Search for the cell housing the specified text and yield its (X, Y) center coordinate. 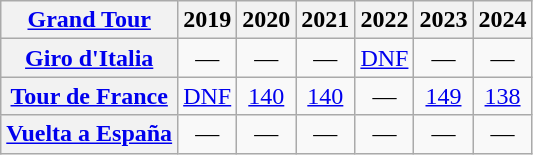
2024 (502, 20)
Vuelta a España (90, 134)
2020 (266, 20)
Grand Tour (90, 20)
138 (502, 96)
Giro d'Italia (90, 58)
149 (444, 96)
2021 (326, 20)
Tour de France (90, 96)
2019 (208, 20)
2023 (444, 20)
2022 (384, 20)
